Detect which cell encompasses the target text, then output its [x, y] center coordinate. 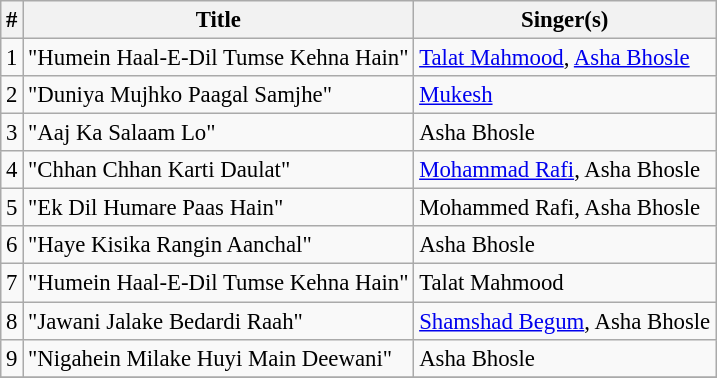
1 [12, 58]
Talat Mahmood, Asha Bhosle [565, 58]
Mukesh [565, 95]
"Ek Dil Humare Paas Hain" [218, 208]
"Chhan Chhan Karti Daulat" [218, 170]
3 [12, 133]
"Duniya Mujhko Paagal Samjhe" [218, 95]
8 [12, 321]
4 [12, 170]
# [12, 20]
"Jawani Jalake Bedardi Raah" [218, 321]
Singer(s) [565, 20]
6 [12, 245]
2 [12, 95]
"Nigahein Milake Huyi Main Deewani" [218, 358]
7 [12, 283]
5 [12, 208]
"Haye Kisika Rangin Aanchal" [218, 245]
Talat Mahmood [565, 283]
Mohammad Rafi, Asha Bhosle [565, 170]
Title [218, 20]
"Aaj Ka Salaam Lo" [218, 133]
9 [12, 358]
Mohammed Rafi, Asha Bhosle [565, 208]
Shamshad Begum, Asha Bhosle [565, 321]
